Provide the [x, y] coordinate of the cell's center where the given text is located.  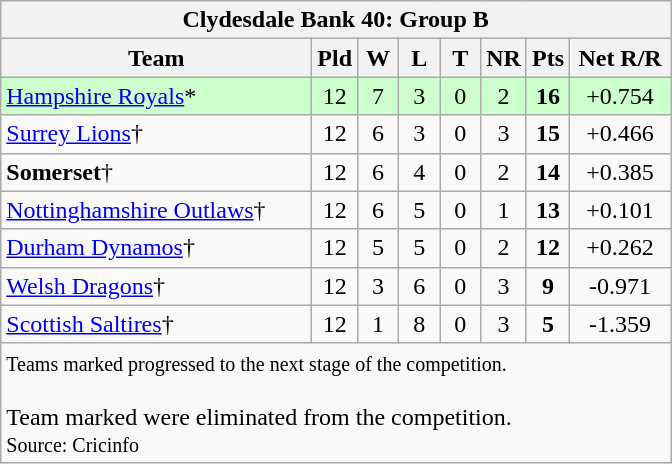
16 [548, 96]
7 [378, 96]
4 [420, 172]
+0.754 [620, 96]
-1.359 [620, 324]
Somerset† [156, 172]
Team [156, 58]
+0.101 [620, 210]
13 [548, 210]
T [460, 58]
+0.262 [620, 248]
Nottinghamshire Outlaws† [156, 210]
14 [548, 172]
8 [420, 324]
-0.971 [620, 286]
Pld [335, 58]
9 [548, 286]
W [378, 58]
15 [548, 134]
Scottish Saltires† [156, 324]
Welsh Dragons† [156, 286]
+0.466 [620, 134]
L [420, 58]
Durham Dynamos† [156, 248]
NR [504, 58]
Teams marked progressed to the next stage of the competition.Team marked were eliminated from the competition.Source: Cricinfo [336, 402]
Net R/R [620, 58]
Clydesdale Bank 40: Group B [336, 20]
Pts [548, 58]
Hampshire Royals* [156, 96]
Surrey Lions† [156, 134]
+0.385 [620, 172]
